From the cell containing the given text, extract its center point as [x, y] coordinate. 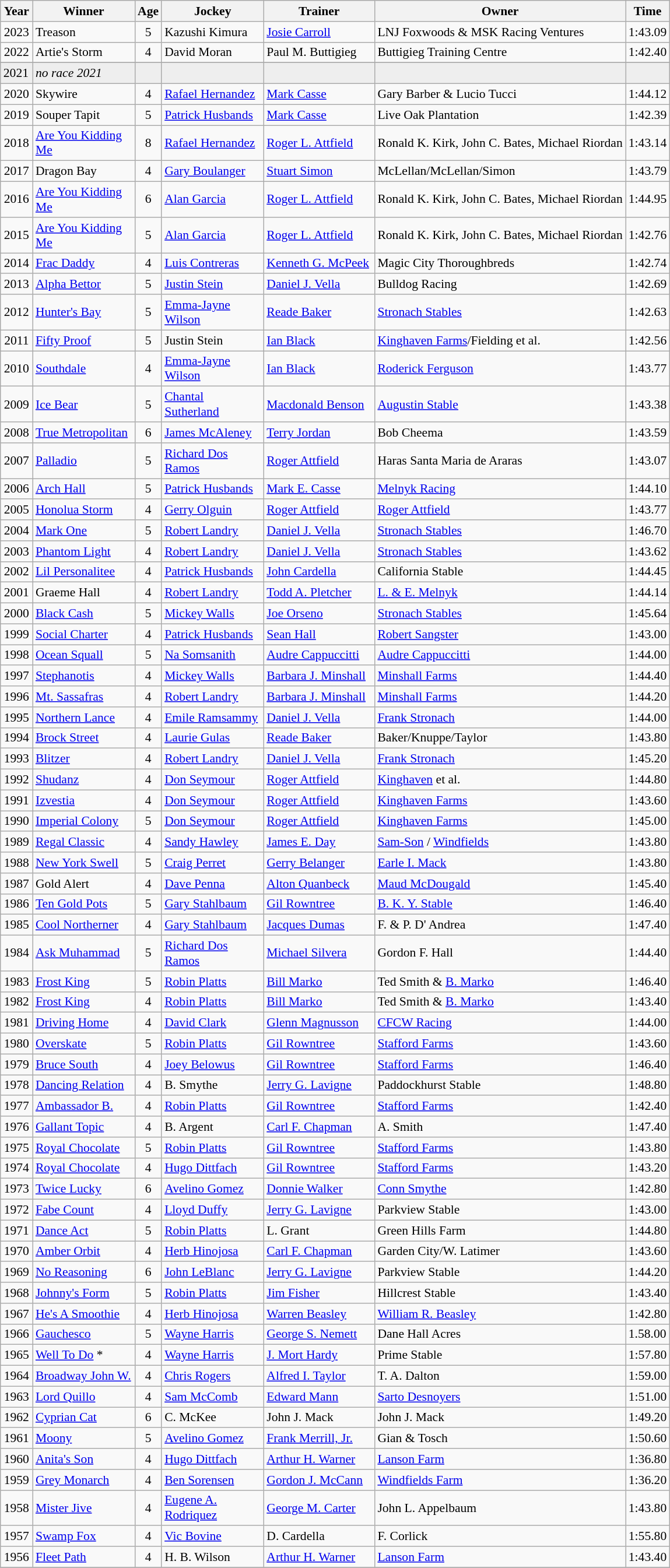
1:44.14 [647, 593]
D. Cardella [319, 1537]
Dancing Relation [84, 1085]
1987 [16, 884]
1991 [16, 800]
Gary Barber & Lucio Tucci [500, 94]
Treason [84, 32]
1979 [16, 1064]
Gallant Topic [84, 1127]
Gary Boulanger [212, 171]
1972 [16, 1210]
1:42.69 [647, 284]
1:43.59 [647, 433]
1967 [16, 1314]
2006 [16, 489]
1:44.12 [647, 94]
1:43.09 [647, 32]
Chris Rogers [212, 1376]
1:45.00 [647, 821]
1971 [16, 1231]
1993 [16, 759]
Eugene A. Rodriquez [212, 1507]
New York Swell [84, 863]
Josie Carroll [319, 32]
1:43.07 [647, 460]
1998 [16, 655]
Warren Beasley [319, 1314]
Grey Monarch [84, 1480]
F. Corlick [500, 1537]
1964 [16, 1376]
L. & E. Melnyk [500, 593]
No Reasoning [84, 1272]
Bob Cheema [500, 433]
Cool Northerner [84, 925]
1:45.20 [647, 759]
Green Hills Farm [500, 1231]
1:45.64 [647, 614]
1999 [16, 634]
1980 [16, 1044]
CFCW Racing [500, 1023]
L. Grant [319, 1231]
Southdale [84, 368]
Na Somsanith [212, 655]
1:49.20 [647, 1418]
Dave Penna [212, 884]
1988 [16, 863]
Terry Jordan [319, 433]
2005 [16, 510]
1973 [16, 1189]
David Moran [212, 52]
Dragon Bay [84, 171]
James McAleney [212, 433]
Regal Classic [84, 842]
Michael Silvera [319, 954]
1965 [16, 1355]
2023 [16, 32]
1:57.80 [647, 1355]
2009 [16, 405]
1968 [16, 1293]
Gauchesco [84, 1334]
Sam McComb [212, 1397]
Brock Street [84, 738]
2019 [16, 115]
1957 [16, 1537]
Johnny's Form [84, 1293]
Time [647, 11]
1970 [16, 1251]
1:42.76 [647, 235]
1:43.20 [647, 1168]
1959 [16, 1480]
2010 [16, 368]
1981 [16, 1023]
Fleet Path [84, 1557]
1:44.45 [647, 572]
1997 [16, 676]
A. Smith [500, 1127]
Vic Bovine [212, 1537]
1974 [16, 1168]
Dane Hall Acres [500, 1334]
Macdonald Benson [319, 405]
1962 [16, 1418]
1992 [16, 780]
2018 [16, 143]
Honolua Storm [84, 510]
1:48.80 [647, 1085]
Ocean Squall [84, 655]
Todd A. Pletcher [319, 593]
George S. Nemett [319, 1334]
2020 [16, 94]
Hillcrest Stable [500, 1293]
True Metropolitan [84, 433]
James E. Day [319, 842]
1:42.56 [647, 340]
Haras Santa Maria de Araras [500, 460]
Owner [500, 11]
Buttigieg Training Centre [500, 52]
Kinghaven Farms/Fielding et al. [500, 340]
1963 [16, 1397]
Robert Sangster [500, 634]
1978 [16, 1085]
1:43.62 [647, 551]
2016 [16, 199]
Baker/Knuppe/Taylor [500, 738]
Magic City Thoroughbreds [500, 263]
Moony [84, 1439]
Paul M. Buttigieg [319, 52]
Lord Quillo [84, 1397]
1.58.00 [647, 1334]
California Stable [500, 572]
C. McKee [212, 1418]
Trainer [319, 11]
Laurie Gulas [212, 738]
Ten Gold Pots [84, 904]
1:43.38 [647, 405]
Fifty Proof [84, 340]
Chantal Sutherland [212, 405]
Blitzer [84, 759]
Windfields Farm [500, 1480]
Prime Stable [500, 1355]
2021 [16, 73]
Palladio [84, 460]
B. K. Y. Stable [500, 904]
Jim Fisher [319, 1293]
Frank Merrill, Jr. [319, 1439]
1969 [16, 1272]
1:44.10 [647, 489]
Hunter's Bay [84, 312]
Social Charter [84, 634]
1:45.40 [647, 884]
1961 [16, 1439]
J. Mort Hardy [319, 1355]
Jacques Dumas [319, 925]
David Clark [212, 1023]
2012 [16, 312]
1:43.79 [647, 171]
Black Cash [84, 614]
Broadway John W. [84, 1376]
1986 [16, 904]
Craig Perret [212, 863]
1989 [16, 842]
Graeme Hall [84, 593]
Ambassador B. [84, 1106]
1:51.00 [647, 1397]
1975 [16, 1148]
2002 [16, 572]
Paddockhurst Stable [500, 1085]
2007 [16, 460]
1:46.70 [647, 530]
1:50.60 [647, 1439]
Jockey [212, 11]
Emile Ramsammy [212, 718]
Ben Sorensen [212, 1480]
Sandy Hawley [212, 842]
Phantom Light [84, 551]
1958 [16, 1507]
2014 [16, 263]
2013 [16, 284]
1960 [16, 1459]
Sarto Desnoyers [500, 1397]
1956 [16, 1557]
Ask Muhammad [84, 954]
T. A. Dalton [500, 1376]
Maud McDougald [500, 884]
Artie's Storm [84, 52]
LNJ Foxwoods & MSK Racing Ventures [500, 32]
2001 [16, 593]
Skywire [84, 94]
William R. Beasley [500, 1314]
Kenneth G. McPeek [319, 263]
1966 [16, 1334]
Mark One [84, 530]
1:36.80 [647, 1459]
Kinghaven et al. [500, 780]
1983 [16, 982]
2017 [16, 171]
Garden City/W. Latimer [500, 1251]
Stuart Simon [319, 171]
1:43.14 [647, 143]
no race 2021 [84, 73]
Lloyd Duffy [212, 1210]
1:44.95 [647, 199]
Joey Belowus [212, 1064]
Augustin Stable [500, 405]
Ice Bear [84, 405]
Well To Do * [84, 1355]
George M. Carter [319, 1507]
Driving Home [84, 1023]
Age [148, 11]
Winner [84, 11]
Edward Mann [319, 1397]
B. Smythe [212, 1085]
Lil Personalitee [84, 572]
2011 [16, 340]
1:36.20 [647, 1480]
1:59.00 [647, 1376]
Souper Tapit [84, 115]
H. B. Wilson [212, 1557]
Gerry Olguin [212, 510]
Conn Smythe [500, 1189]
Anita's Son [84, 1459]
Imperial Colony [84, 821]
Gold Alert [84, 884]
Alfred I. Taylor [319, 1376]
Frac Daddy [84, 263]
F. & P. D' Andrea [500, 925]
2022 [16, 52]
Northern Lance [84, 718]
Stephanotis [84, 676]
Amber Orbit [84, 1251]
Bruce South [84, 1064]
Arch Hall [84, 489]
8 [148, 143]
Live Oak Plantation [500, 115]
Fabe Count [84, 1210]
John LeBlanc [212, 1272]
Mark E. Casse [319, 489]
1:42.39 [647, 115]
1984 [16, 954]
2015 [16, 235]
1990 [16, 821]
2004 [16, 530]
John Cardella [319, 572]
Year [16, 11]
Luis Contreras [212, 263]
2003 [16, 551]
Sam-Son / Windfields [500, 842]
Alpha Bettor [84, 284]
B. Argent [212, 1127]
Gian & Tosch [500, 1439]
Twice Lucky [84, 1189]
1:42.63 [647, 312]
1:42.74 [647, 263]
Joe Orseno [319, 614]
Roderick Ferguson [500, 368]
Glenn Magnusson [319, 1023]
Cyprian Cat [84, 1418]
2008 [16, 433]
Gerry Belanger [319, 863]
Izvestia [84, 800]
Donnie Walker [319, 1189]
Bulldog Racing [500, 284]
2000 [16, 614]
1985 [16, 925]
1976 [16, 1127]
Shudanz [84, 780]
1995 [16, 718]
He's A Smoothie [84, 1314]
Kazushi Kimura [212, 32]
Alton Quanbeck [319, 884]
Mister Jive [84, 1507]
1996 [16, 697]
Swamp Fox [84, 1537]
Sean Hall [319, 634]
Dance Act [84, 1231]
Earle I. Mack [500, 863]
1982 [16, 1002]
1994 [16, 738]
Gordon J. McCann [319, 1480]
McLellan/McLellan/Simon [500, 171]
John L. Appelbaum [500, 1507]
1977 [16, 1106]
Mt. Sassafras [84, 697]
Melnyk Racing [500, 489]
Overskate [84, 1044]
Gordon F. Hall [500, 954]
1:55.80 [647, 1537]
